From the cell containing the given text, extract its center point as (X, Y) coordinate. 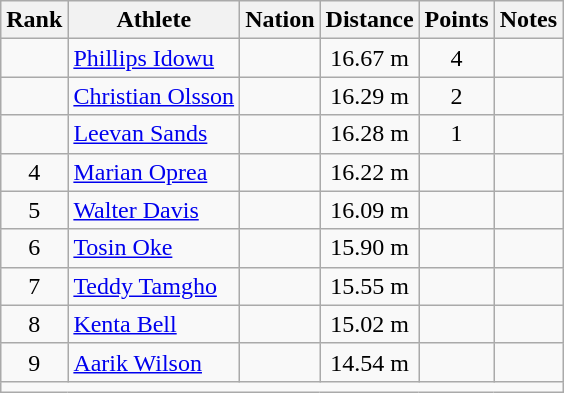
15.90 m (370, 248)
Notes (528, 20)
Rank (34, 20)
Marian Oprea (154, 172)
16.67 m (370, 58)
2 (456, 96)
Leevan Sands (154, 134)
Christian Olsson (154, 96)
16.28 m (370, 134)
8 (34, 324)
Phillips Idowu (154, 58)
Teddy Tamgho (154, 286)
Distance (370, 20)
16.29 m (370, 96)
Walter Davis (154, 210)
7 (34, 286)
Nation (280, 20)
Aarik Wilson (154, 362)
Athlete (154, 20)
16.09 m (370, 210)
Points (456, 20)
16.22 m (370, 172)
Kenta Bell (154, 324)
Tosin Oke (154, 248)
1 (456, 134)
6 (34, 248)
15.55 m (370, 286)
9 (34, 362)
5 (34, 210)
15.02 m (370, 324)
14.54 m (370, 362)
